Determine the [x, y] coordinate at the center of the cell enclosing the given text.  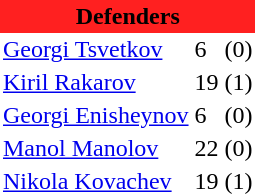
Kiril Rakarov [96, 82]
22 [207, 148]
19 [207, 82]
Manol Manolov [96, 148]
Georgi Enisheynov [96, 116]
Georgi Tsvetkov [96, 50]
